Determine the (X, Y) coordinate at the center of the cell enclosing the given text.  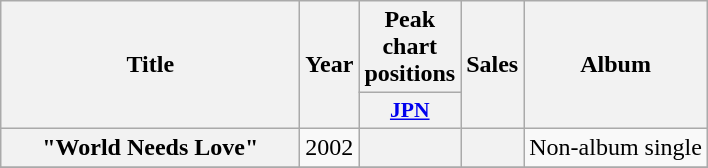
JPN (410, 111)
Peak chart positions (410, 47)
Album (616, 65)
Title (150, 65)
2002 (330, 147)
Non-album single (616, 147)
Sales (492, 65)
"World Needs Love" (150, 147)
Year (330, 65)
